Return the [X, Y] coordinate for the center point of the cell that contains the specified text.  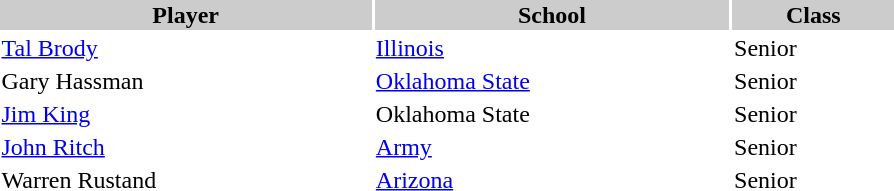
Army [552, 147]
Illinois [552, 48]
Player [186, 15]
Tal Brody [186, 48]
Jim King [186, 114]
John Ritch [186, 147]
Class [814, 15]
Gary Hassman [186, 81]
School [552, 15]
